For the text-containing cell, return its midpoint in [x, y] coordinate format. 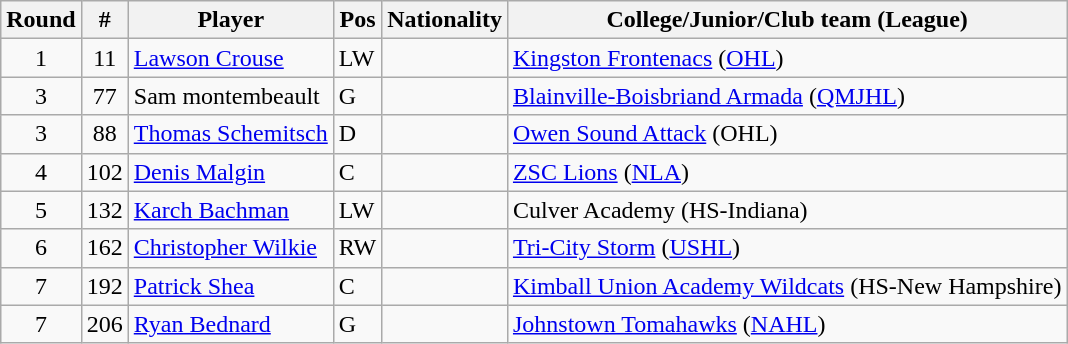
5 [41, 210]
11 [104, 58]
162 [104, 248]
Round [41, 20]
Owen Sound Attack (OHL) [787, 134]
Tri-City Storm (USHL) [787, 248]
Johnstown Tomahawks (NAHL) [787, 324]
ZSC Lions (NLA) [787, 172]
1 [41, 58]
Denis Malgin [230, 172]
RW [357, 248]
Patrick Shea [230, 286]
# [104, 20]
102 [104, 172]
6 [41, 248]
4 [41, 172]
192 [104, 286]
Ryan Bednard [230, 324]
206 [104, 324]
Nationality [445, 20]
Karch Bachman [230, 210]
Lawson Crouse [230, 58]
Player [230, 20]
Culver Academy (HS-Indiana) [787, 210]
Christopher Wilkie [230, 248]
88 [104, 134]
Blainville-Boisbriand Armada (QMJHL) [787, 96]
Thomas Schemitsch [230, 134]
132 [104, 210]
Pos [357, 20]
Kimball Union Academy Wildcats (HS-New Hampshire) [787, 286]
Sam montembeault [230, 96]
D [357, 134]
Kingston Frontenacs (OHL) [787, 58]
77 [104, 96]
College/Junior/Club team (League) [787, 20]
